Capture the cell that displays the provided text and extract its [x, y] central coordinate. 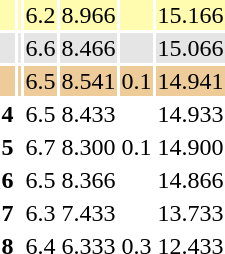
15.166 [190, 15]
14.900 [190, 147]
8.300 [88, 147]
4 [8, 114]
14.941 [190, 81]
8.966 [88, 15]
6.2 [40, 15]
5 [8, 147]
8.466 [88, 48]
6.6 [40, 48]
6.7 [40, 147]
8.433 [88, 114]
6 [8, 180]
8.541 [88, 81]
13.733 [190, 213]
14.933 [190, 114]
15.066 [190, 48]
14.866 [190, 180]
8.366 [88, 180]
7 [8, 213]
6.3 [40, 213]
7.433 [88, 213]
